Detect which cell encompasses the target text, then output its [X, Y] center coordinate. 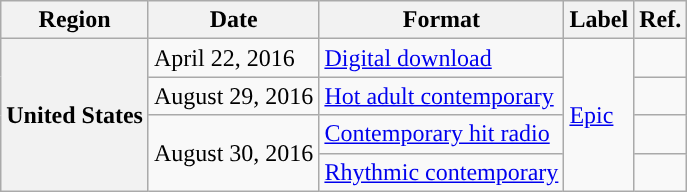
Contemporary hit radio [442, 134]
August 29, 2016 [233, 96]
Digital download [442, 58]
August 30, 2016 [233, 153]
Label [599, 20]
Hot adult contemporary [442, 96]
Rhythmic contemporary [442, 172]
April 22, 2016 [233, 58]
Date [233, 20]
Ref. [660, 20]
Region [75, 20]
United States [75, 115]
Format [442, 20]
Epic [599, 115]
